Identify which cell holds the provided text, then report its (x, y) central coordinate. 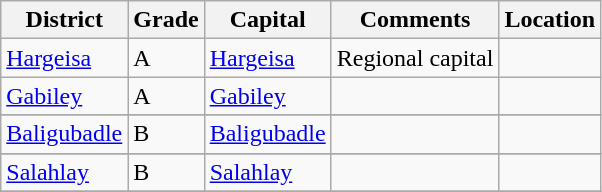
Capital (268, 20)
District (64, 20)
Location (550, 20)
Grade (166, 20)
Comments (415, 20)
Regional capital (415, 58)
